Identify which cell holds the provided text, then report its (x, y) central coordinate. 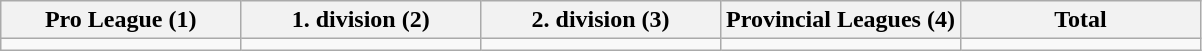
Pro League (1) (121, 20)
1. division (2) (361, 20)
Provincial Leagues (4) (841, 20)
2. division (3) (601, 20)
Total (1080, 20)
